Output the (x, y) coordinate of the center of the cell containing the given text.  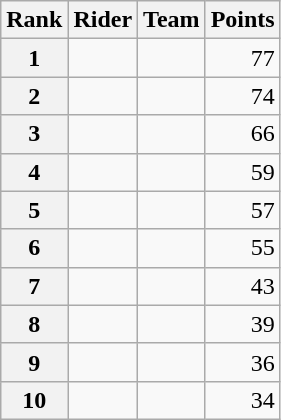
36 (242, 362)
43 (242, 286)
10 (34, 400)
39 (242, 324)
57 (242, 210)
Points (242, 20)
77 (242, 58)
6 (34, 248)
59 (242, 172)
66 (242, 134)
Rider (103, 20)
74 (242, 96)
7 (34, 286)
Rank (34, 20)
Team (172, 20)
34 (242, 400)
2 (34, 96)
8 (34, 324)
1 (34, 58)
9 (34, 362)
55 (242, 248)
4 (34, 172)
3 (34, 134)
5 (34, 210)
